For the text-containing cell, return its midpoint in [x, y] coordinate format. 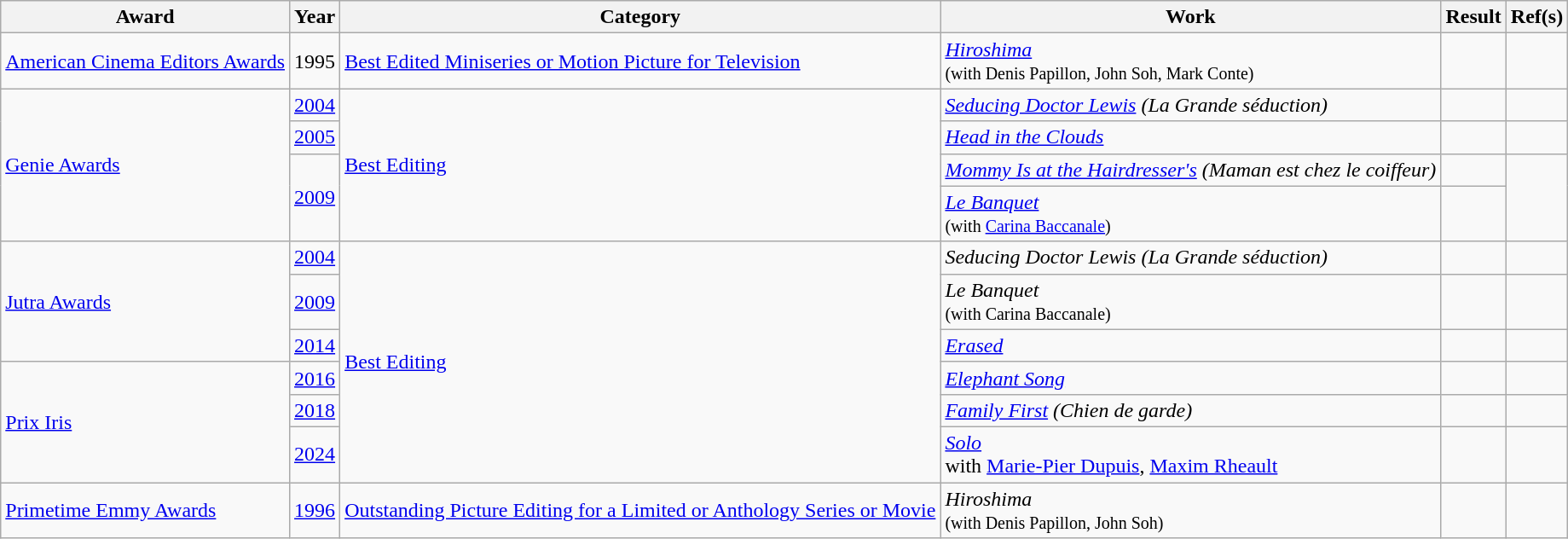
Award [145, 17]
2005 [315, 137]
Outstanding Picture Editing for a Limited or Anthology Series or Movie [640, 510]
Erased [1190, 345]
1996 [315, 510]
Mommy Is at the Hairdresser's (Maman est chez le coiffeur) [1190, 170]
1995 [315, 61]
Category [640, 17]
2016 [315, 378]
Best Edited Miniseries or Motion Picture for Television [640, 61]
2024 [315, 454]
Genie Awards [145, 165]
Hiroshima(with Denis Papillon, John Soh, Mark Conte) [1190, 61]
Result [1473, 17]
Primetime Emmy Awards [145, 510]
Family First (Chien de garde) [1190, 410]
Ref(s) [1536, 17]
Year [315, 17]
2018 [315, 410]
American Cinema Editors Awards [145, 61]
2014 [315, 345]
Work [1190, 17]
Hiroshima(with Denis Papillon, John Soh) [1190, 510]
Head in the Clouds [1190, 137]
Jutra Awards [145, 302]
Prix Iris [145, 421]
Solowith Marie-Pier Dupuis, Maxim Rheault [1190, 454]
Elephant Song [1190, 378]
